Return the [x, y] coordinate for the center point of the cell that contains the specified text.  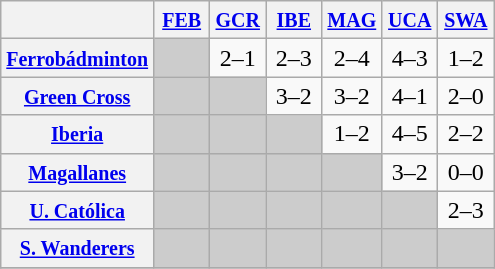
FEB [182, 20]
2–2 [466, 134]
4–5 [410, 134]
GCR [238, 20]
2–0 [466, 96]
Green Cross [78, 96]
MAG [352, 20]
Magallanes [78, 172]
UCA [410, 20]
S. Wanderers [78, 248]
IBE [294, 20]
Ferrobádminton [78, 58]
2–1 [238, 58]
2–4 [352, 58]
0–0 [466, 172]
4–3 [410, 58]
SWA [466, 20]
Iberia [78, 134]
U. Católica [78, 210]
4–1 [410, 96]
